Find where the given text appears and provide that cell's center as (X, Y) coordinate. 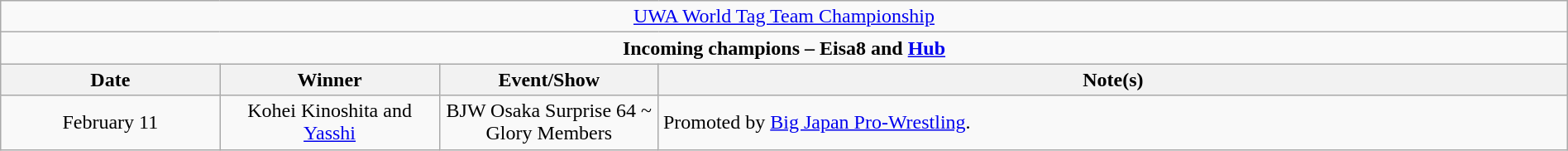
February 11 (111, 123)
Incoming champions – Eisa8 and Hub (784, 48)
Event/Show (549, 80)
Date (111, 80)
Note(s) (1113, 80)
Promoted by Big Japan Pro-Wrestling. (1113, 123)
UWA World Tag Team Championship (784, 17)
Winner (329, 80)
BJW Osaka Surprise 64 ~ Glory Members (549, 123)
Kohei Kinoshita and Yasshi (329, 123)
